Return the [x, y] coordinate for the center point of the cell that contains the specified text.  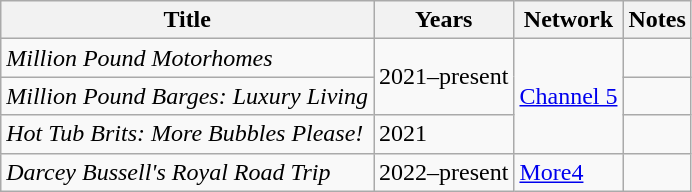
2021 [444, 134]
Channel 5 [568, 96]
Network [568, 20]
Notes [657, 20]
Million Pound Barges: Luxury Living [188, 96]
More4 [568, 172]
Years [444, 20]
2022–present [444, 172]
2021–present [444, 77]
Darcey Bussell's Royal Road Trip [188, 172]
Million Pound Motorhomes [188, 58]
Title [188, 20]
Hot Tub Brits: More Bubbles Please! [188, 134]
